Determine the [X, Y] coordinate at the center of the cell enclosing the given text.  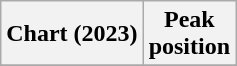
Chart (2023) [72, 34]
Peakposition [189, 34]
